For the text-containing cell, return its midpoint in (X, Y) coordinate format. 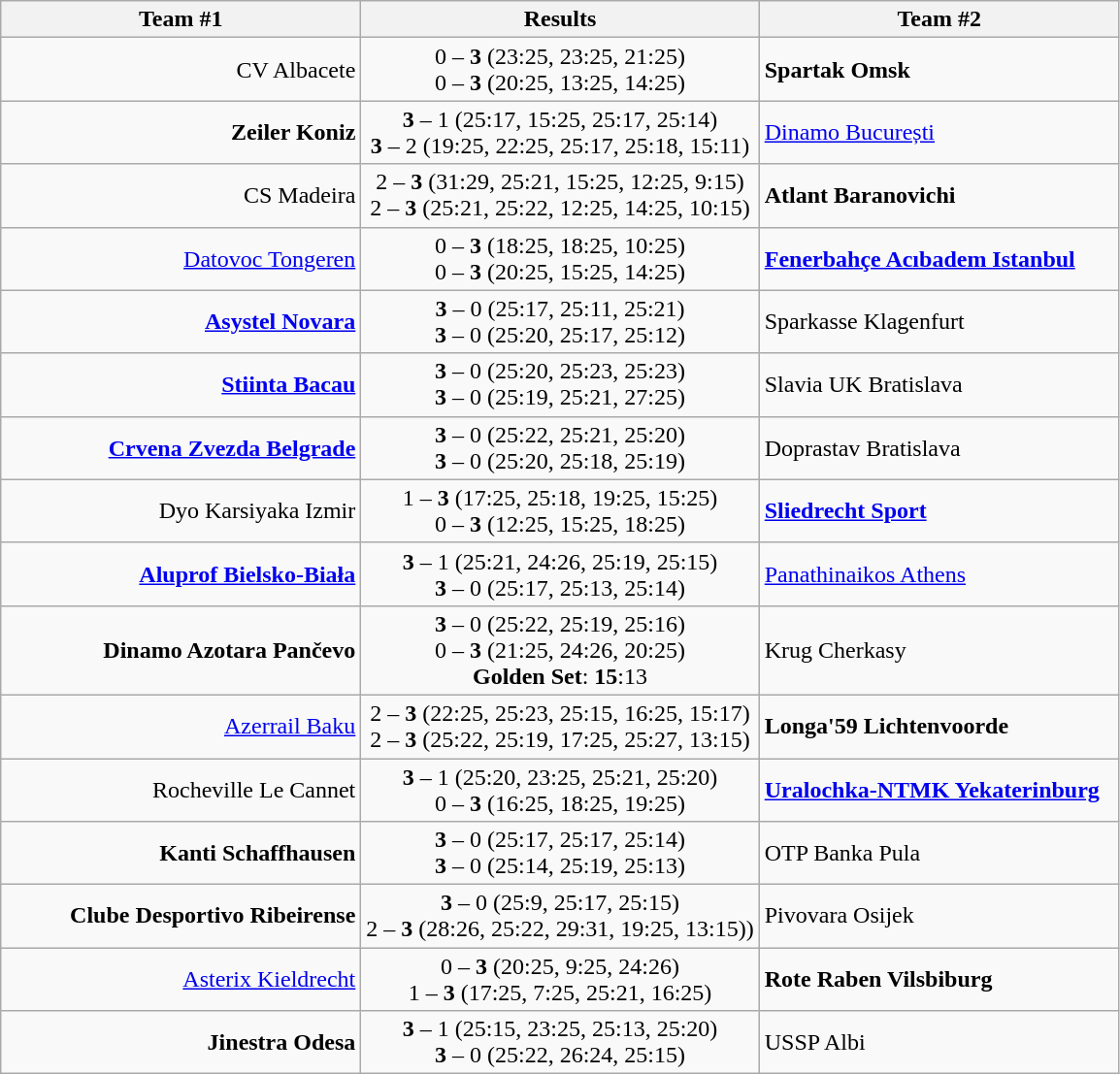
CV Albacete (181, 70)
1 – 3 (17:25, 25:18, 19:25, 15:25) 0 – 3 (12:25, 15:25, 18:25) (560, 510)
Sliedrecht Sport (939, 510)
2 – 3 (22:25, 25:23, 25:15, 16:25, 15:17)2 – 3 (25:22, 25:19, 17:25, 25:27, 13:15) (560, 726)
3 – 0 (25:22, 25:19, 25:16)0 – 3 (21:25, 24:26, 20:25)Golden Set: 15:13 (560, 650)
Krug Cherkasy (939, 650)
Atlant Baranovichi (939, 196)
0 – 3 (23:25, 23:25, 21:25)0 – 3 (20:25, 13:25, 14:25) (560, 70)
Aluprof Bielsko-Biała (181, 574)
Stiinta Bacau (181, 384)
3 – 1 (25:21, 24:26, 25:19, 25:15) 3 – 0 (25:17, 25:13, 25:14) (560, 574)
CS Madeira (181, 196)
3 – 1 (25:15, 23:25, 25:13, 25:20)3 – 0 (25:22, 26:24, 25:15) (560, 1042)
3 – 0 (25:17, 25:17, 25:14)3 – 0 (25:14, 25:19, 25:13) (560, 854)
Results (560, 19)
Slavia UK Bratislava (939, 384)
Team #2 (939, 19)
3 – 0 (25:22, 25:21, 25:20) 3 – 0 (25:20, 25:18, 25:19) (560, 448)
Longa'59 Lichtenvoorde (939, 726)
Sparkasse Klagenfurt (939, 322)
Datovoc Tongeren (181, 258)
Dinamo București (939, 132)
0 – 3 (18:25, 18:25, 10:25)0 – 3 (20:25, 15:25, 14:25) (560, 258)
Team #1 (181, 19)
Kanti Schaffhausen (181, 854)
3 – 1 (25:17, 15:25, 25:17, 25:14)3 – 2 (19:25, 22:25, 25:17, 25:18, 15:11) (560, 132)
Dinamo Azotara Pančevo (181, 650)
2 – 3 (31:29, 25:21, 15:25, 12:25, 9:15) 2 – 3 (25:21, 25:22, 12:25, 14:25, 10:15) (560, 196)
Panathinaikos Athens (939, 574)
Jinestra Odesa (181, 1042)
Uralochka-NTMK Yekaterinburg (939, 790)
OTP Banka Pula (939, 854)
Fenerbahçe Acıbadem Istanbul (939, 258)
3 – 0 (25:17, 25:11, 25:21) 3 – 0 (25:20, 25:17, 25:12) (560, 322)
Asterix Kieldrecht (181, 980)
Azerrail Baku (181, 726)
3 – 1 (25:20, 23:25, 25:21, 25:20)0 – 3 (16:25, 18:25, 19:25) (560, 790)
Rote Raben Vilsbiburg (939, 980)
Zeiler Koniz (181, 132)
0 – 3 (20:25, 9:25, 24:26)1 – 3 (17:25, 7:25, 25:21, 16:25) (560, 980)
Asystel Novara (181, 322)
Spartak Omsk (939, 70)
Doprastav Bratislava (939, 448)
3 – 0 (25:20, 25:23, 25:23)3 – 0 (25:19, 25:21, 27:25) (560, 384)
USSP Albi (939, 1042)
Crvena Zvezda Belgrade (181, 448)
Clube Desportivo Ribeirense (181, 916)
3 – 0 (25:9, 25:17, 25:15)2 – 3 (28:26, 25:22, 29:31, 19:25, 13:15)) (560, 916)
Pivovara Osijek (939, 916)
Rocheville Le Cannet (181, 790)
Dyo Karsiyaka Izmir (181, 510)
